From the cell containing the given text, extract its center point as [X, Y] coordinate. 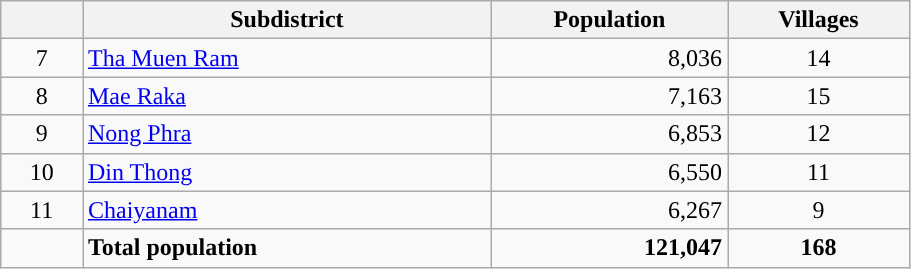
14 [819, 58]
7,163 [609, 96]
Villages [819, 20]
7 [42, 58]
Mae Raka [286, 96]
Total population [286, 248]
10 [42, 172]
Nong Phra [286, 134]
121,047 [609, 248]
12 [819, 134]
6,267 [609, 210]
Din Thong [286, 172]
15 [819, 96]
Population [609, 20]
6,550 [609, 172]
8,036 [609, 58]
Subdistrict [286, 20]
Tha Muen Ram [286, 58]
6,853 [609, 134]
8 [42, 96]
168 [819, 248]
Chaiyanam [286, 210]
